Find where the given text appears and provide that cell's center as [X, Y] coordinate. 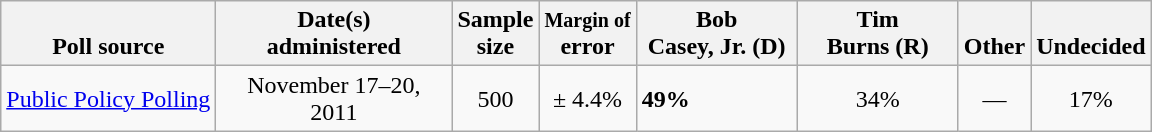
Other [994, 34]
Undecided [1091, 34]
Public Policy Polling [108, 98]
Bob Casey, Jr. (D) [716, 34]
Date(s)administered [334, 34]
Samplesize [496, 34]
TimBurns (R) [878, 34]
17% [1091, 98]
Poll source [108, 34]
— [994, 98]
Margin oferror [588, 34]
± 4.4% [588, 98]
49% [716, 98]
34% [878, 98]
500 [496, 98]
November 17–20, 2011 [334, 98]
